Search for the cell housing the specified text and yield its [X, Y] center coordinate. 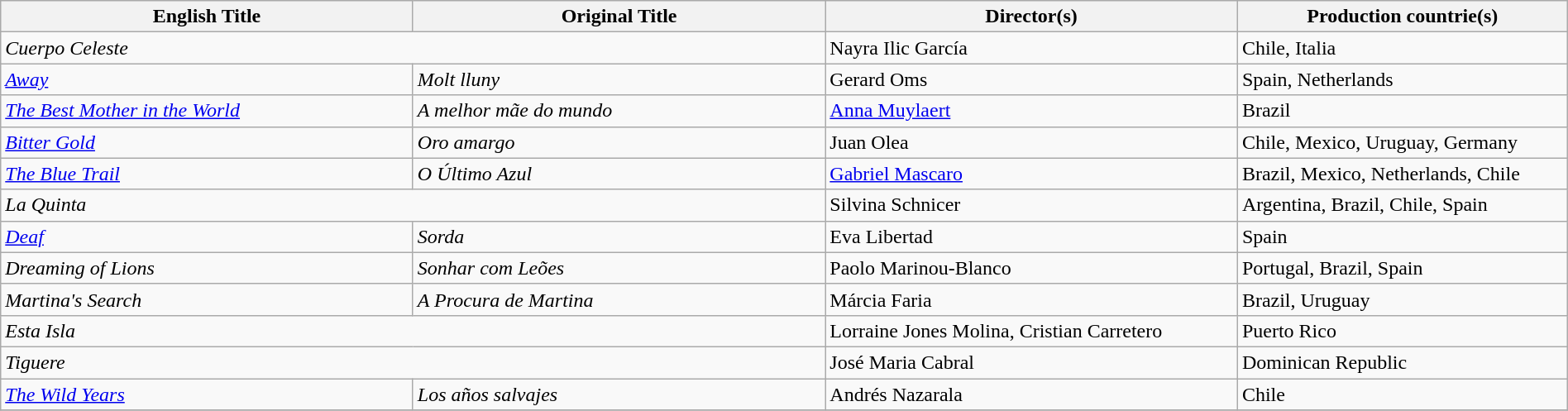
A Procura de Martina [619, 299]
Sorda [619, 237]
Bitter Gold [207, 142]
Gabriel Mascaro [1032, 174]
Oro amargo [619, 142]
Tiguere [414, 362]
Away [207, 79]
Chile, Mexico, Uruguay, Germany [1403, 142]
Paolo Marinou-Blanco [1032, 268]
Brazil, Uruguay [1403, 299]
Sonhar com Leões [619, 268]
Nayra Ilic García [1032, 48]
Spain, Netherlands [1403, 79]
Anna Muylaert [1032, 111]
Argentina, Brazil, Chile, Spain [1403, 205]
Juan Olea [1032, 142]
The Wild Years [207, 394]
English Title [207, 17]
Chile [1403, 394]
La Quinta [414, 205]
The Best Mother in the World [207, 111]
Eva Libertad [1032, 237]
Esta Isla [414, 331]
Brazil, Mexico, Netherlands, Chile [1403, 174]
Dominican Republic [1403, 362]
Gerard Oms [1032, 79]
Production countrie(s) [1403, 17]
Dreaming of Lions [207, 268]
The Blue Trail [207, 174]
Deaf [207, 237]
Original Title [619, 17]
Brazil [1403, 111]
José Maria Cabral [1032, 362]
Director(s) [1032, 17]
Spain [1403, 237]
Cuerpo Celeste [414, 48]
Márcia Faria [1032, 299]
Molt lluny [619, 79]
A melhor mãe do mundo [619, 111]
Portugal, Brazil, Spain [1403, 268]
Lorraine Jones Molina, Cristian Carretero [1032, 331]
Silvina Schnicer [1032, 205]
Chile, Italia [1403, 48]
Puerto Rico [1403, 331]
Martina's Search [207, 299]
O Último Azul [619, 174]
Andrés Nazarala [1032, 394]
Los años salvajes [619, 394]
